Pinpoint the cell where the given text exists, returning its (X, Y) midpoint coordinate. 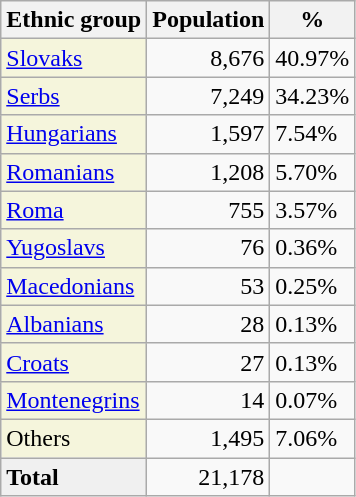
7,249 (208, 96)
Albanians (74, 324)
28 (208, 324)
Population (208, 20)
Slovaks (74, 58)
1,495 (208, 438)
Hungarians (74, 134)
Romanians (74, 172)
53 (208, 286)
Croats (74, 362)
1,208 (208, 172)
Macedonians (74, 286)
Ethnic group (74, 20)
Serbs (74, 96)
7.06% (312, 438)
27 (208, 362)
755 (208, 210)
0.36% (312, 248)
5.70% (312, 172)
Total (74, 477)
40.97% (312, 58)
0.25% (312, 286)
7.54% (312, 134)
14 (208, 400)
Montenegrins (74, 400)
3.57% (312, 210)
21,178 (208, 477)
% (312, 20)
Yugoslavs (74, 248)
1,597 (208, 134)
76 (208, 248)
8,676 (208, 58)
34.23% (312, 96)
0.07% (312, 400)
Roma (74, 210)
Others (74, 438)
